Identify which cell holds the provided text, then report its (x, y) central coordinate. 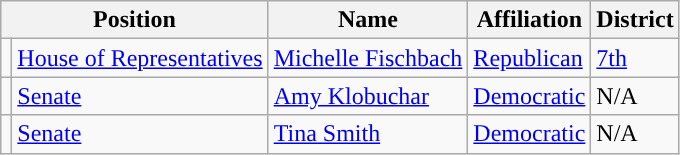
Amy Klobuchar (368, 96)
Name (368, 20)
District (635, 20)
House of Representatives (140, 58)
Republican (530, 58)
Affiliation (530, 20)
Position (134, 20)
Tina Smith (368, 134)
7th (635, 58)
Michelle Fischbach (368, 58)
